From the cell containing the given text, extract its center point as [X, Y] coordinate. 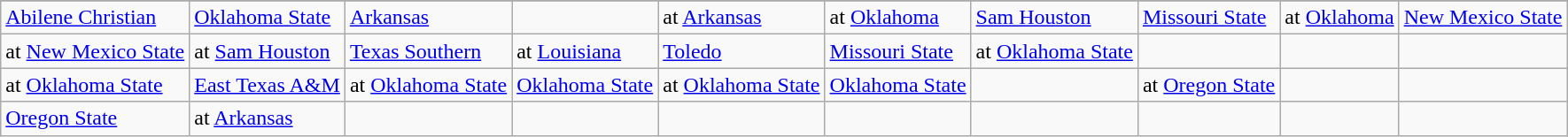
at Oregon State [1208, 85]
Toledo [741, 51]
at New Mexico State [96, 51]
Texas Southern [428, 51]
East Texas A&M [268, 85]
Oregon State [96, 118]
at Louisiana [585, 51]
Arkansas [428, 18]
at Sam Houston [268, 51]
New Mexico State [1483, 18]
Sam Houston [1054, 18]
Abilene Christian [96, 18]
